Return (x, y) of the center of cell containing provided text 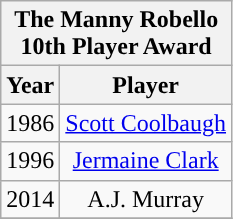
The Manny Robello 10th Player Award (116, 34)
Year (30, 85)
1996 (30, 161)
A.J. Murray (146, 199)
1986 (30, 123)
Scott Coolbaugh (146, 123)
Player (146, 85)
Jermaine Clark (146, 161)
2014 (30, 199)
